Find where the given text appears and provide that cell's center as (X, Y) coordinate. 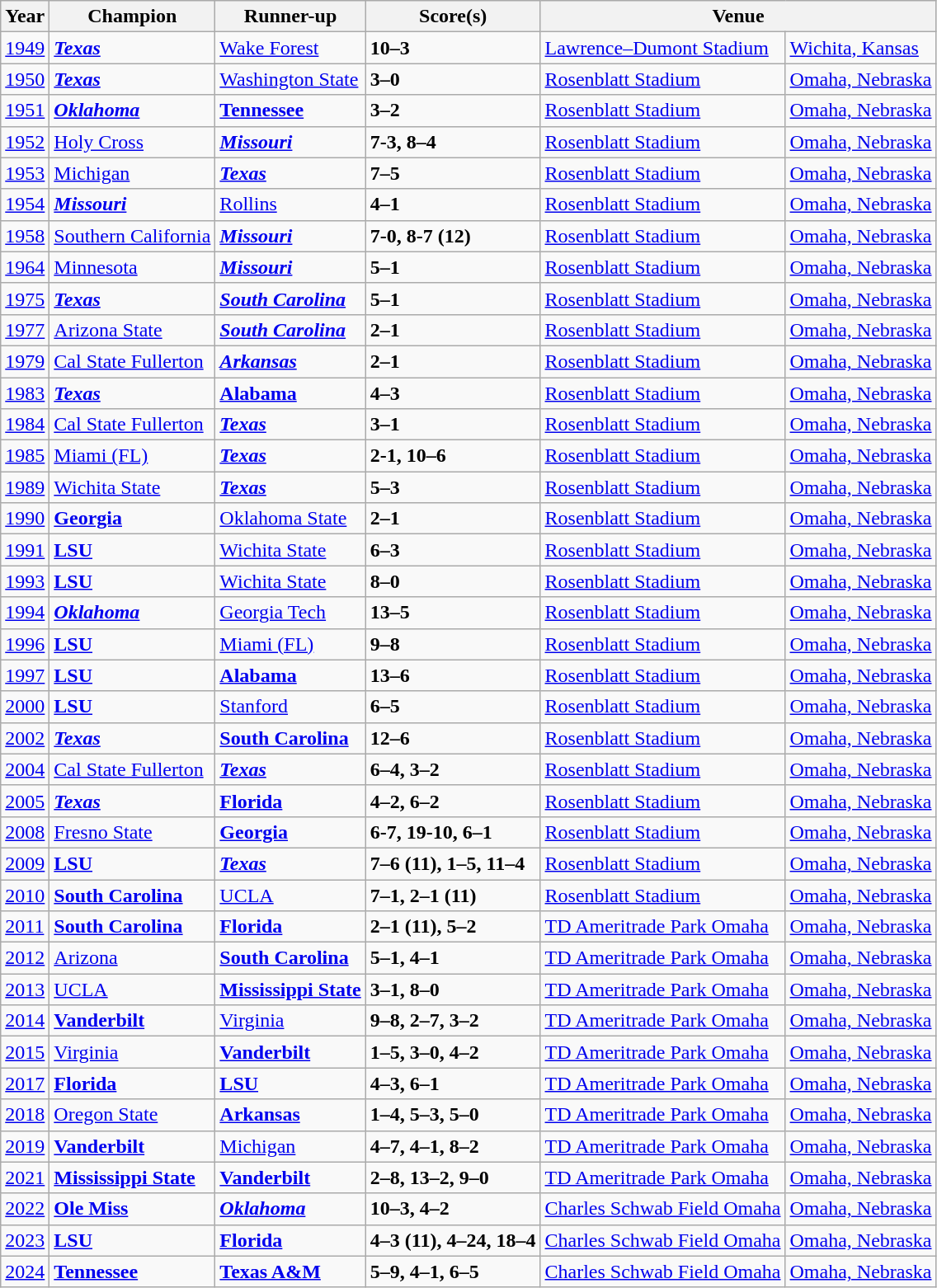
13–5 (453, 613)
12–6 (453, 738)
2-1, 10–6 (453, 456)
2–8, 13–2, 9–0 (453, 1178)
1979 (25, 361)
10–3, 4–2 (453, 1209)
1952 (25, 142)
5–3 (453, 487)
Ole Miss (132, 1209)
Georgia Tech (290, 613)
Arizona (132, 958)
Oregon State (132, 1115)
2008 (25, 832)
1991 (25, 550)
Arizona State (132, 330)
Venue (738, 16)
1993 (25, 581)
7-0, 8-7 (12) (453, 236)
Holy Cross (132, 142)
1950 (25, 79)
1954 (25, 204)
1949 (25, 48)
2014 (25, 1021)
4–7, 4–1, 8–2 (453, 1146)
2021 (25, 1178)
2015 (25, 1052)
2017 (25, 1084)
2012 (25, 958)
4–1 (453, 204)
Southern California (132, 236)
7–6 (11), 1–5, 11–4 (453, 863)
2023 (25, 1240)
2009 (25, 863)
Runner-up (290, 16)
Washington State (290, 79)
9–8 (453, 644)
Oklahoma State (290, 519)
6–5 (453, 707)
1–5, 3–0, 4–2 (453, 1052)
2–1 (11), 5–2 (453, 927)
1975 (25, 298)
2018 (25, 1115)
6–3 (453, 550)
4–3, 6–1 (453, 1084)
7–5 (453, 173)
3–1, 8–0 (453, 990)
1953 (25, 173)
1951 (25, 110)
2013 (25, 990)
Wichita, Kansas (861, 48)
1985 (25, 456)
1958 (25, 236)
5–9, 4–1, 6–5 (453, 1272)
1996 (25, 644)
1997 (25, 675)
2022 (25, 1209)
Texas A&M (290, 1272)
1994 (25, 613)
6–4, 3–2 (453, 769)
4–3 (11), 4–24, 18–4 (453, 1240)
9–8, 2–7, 3–2 (453, 1021)
2011 (25, 927)
Minnesota (132, 267)
Wake Forest (290, 48)
1964 (25, 267)
1989 (25, 487)
Fresno State (132, 832)
10–3 (453, 48)
6-7, 19-10, 6–1 (453, 832)
2024 (25, 1272)
4–3 (453, 393)
2005 (25, 801)
1984 (25, 425)
Champion (132, 16)
7-3, 8–4 (453, 142)
13–6 (453, 675)
3–2 (453, 110)
1–4, 5–3, 5–0 (453, 1115)
2002 (25, 738)
7–1, 2–1 (11) (453, 895)
2019 (25, 1146)
3–1 (453, 425)
8–0 (453, 581)
Stanford (290, 707)
2004 (25, 769)
2010 (25, 895)
Rollins (290, 204)
5–1, 4–1 (453, 958)
Lawrence–Dumont Stadium (663, 48)
Score(s) (453, 16)
2000 (25, 707)
1990 (25, 519)
3–0 (453, 79)
Year (25, 16)
4–2, 6–2 (453, 801)
1983 (25, 393)
1977 (25, 330)
